Scan for the cell matching the given text and deliver its (x, y) coordinate at center. 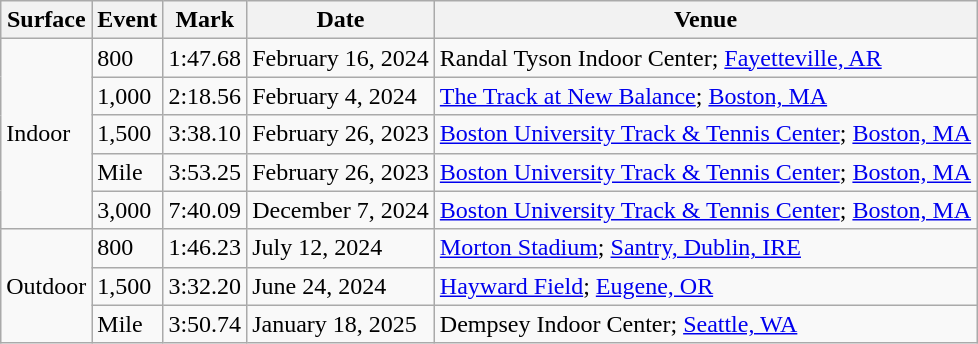
Date (341, 20)
Indoor (46, 134)
3:50.74 (205, 324)
Hayward Field; Eugene, OR (705, 286)
June 24, 2024 (341, 286)
February 4, 2024 (341, 96)
3:38.10 (205, 134)
1,000 (128, 96)
1:47.68 (205, 58)
7:40.09 (205, 210)
Randal Tyson Indoor Center; Fayetteville, AR (705, 58)
3:32.20 (205, 286)
Dempsey Indoor Center; Seattle, WA (705, 324)
January 18, 2025 (341, 324)
July 12, 2024 (341, 248)
Outdoor (46, 286)
Event (128, 20)
Morton Stadium; Santry, Dublin, IRE (705, 248)
2:18.56 (205, 96)
1:46.23 (205, 248)
December 7, 2024 (341, 210)
3:53.25 (205, 172)
3,000 (128, 210)
Venue (705, 20)
February 16, 2024 (341, 58)
The Track at New Balance; Boston, MA (705, 96)
Mark (205, 20)
Surface (46, 20)
